Search for the cell housing the specified text and yield its (X, Y) center coordinate. 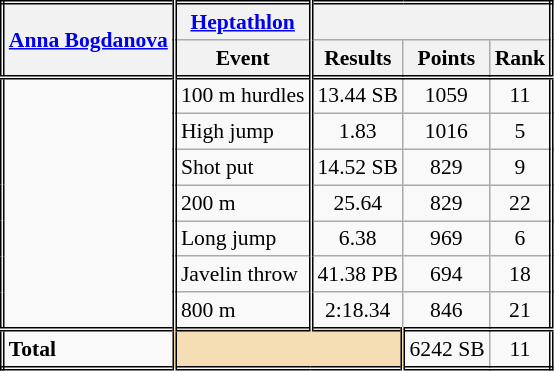
13.44 SB (357, 96)
Shot put (242, 168)
800 m (242, 310)
6.38 (357, 239)
Results (357, 58)
22 (521, 203)
5 (521, 132)
969 (446, 239)
1059 (446, 96)
14.52 SB (357, 168)
6 (521, 239)
6242 SB (446, 348)
Heptathlon (242, 22)
High jump (242, 132)
2:18.34 (357, 310)
Event (242, 58)
694 (446, 275)
100 m hurdles (242, 96)
25.64 (357, 203)
Anna Bogdanova (88, 40)
1.83 (357, 132)
Javelin throw (242, 275)
1016 (446, 132)
21 (521, 310)
41.38 PB (357, 275)
9 (521, 168)
18 (521, 275)
Total (88, 348)
200 m (242, 203)
Long jump (242, 239)
Rank (521, 58)
846 (446, 310)
Points (446, 58)
